For the text-containing cell, return its midpoint in (x, y) coordinate format. 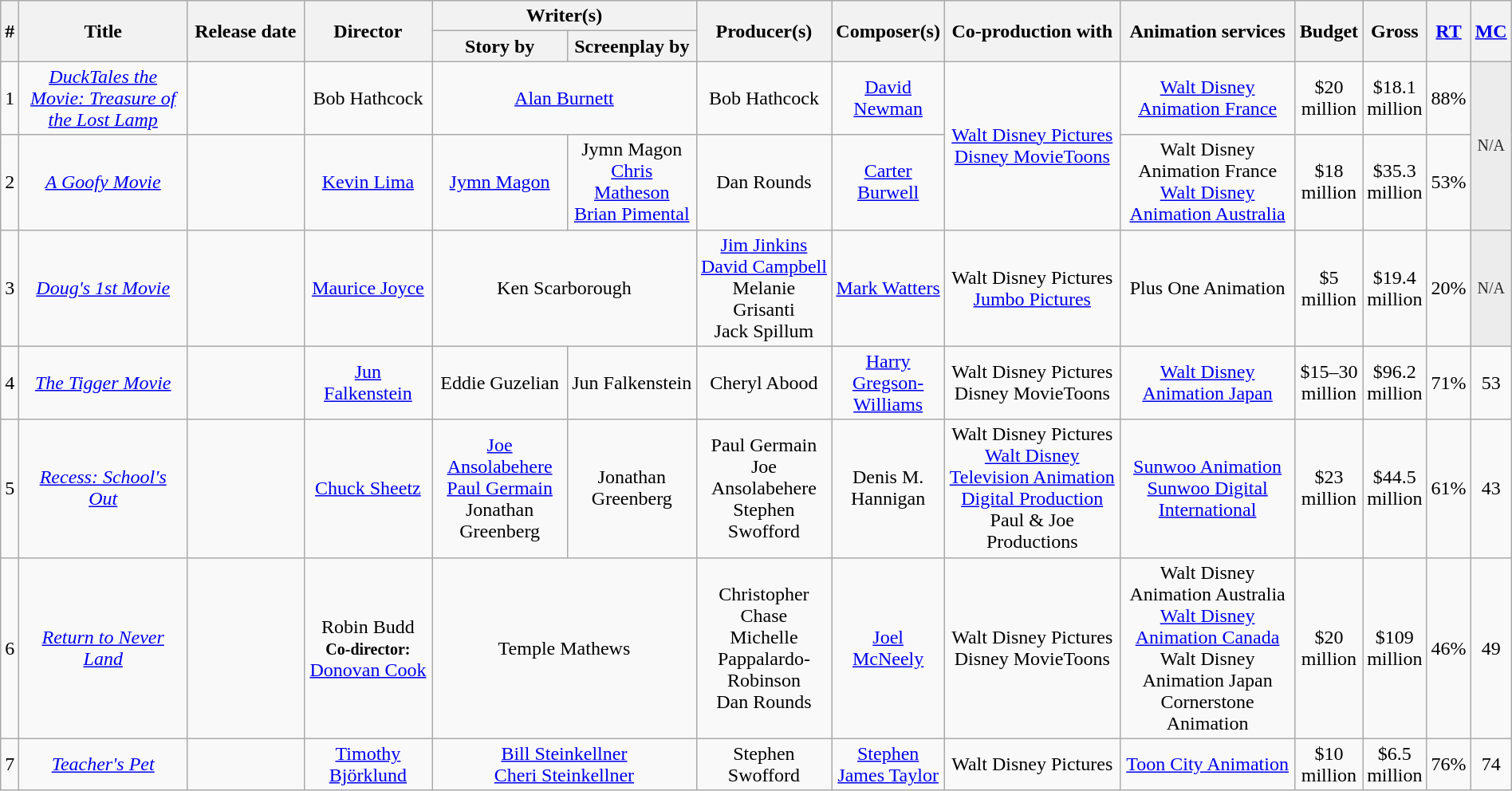
Cheryl Abood (764, 383)
Christopher ChaseMichelle Pappalardo-RobinsonDan Rounds (764, 647)
DuckTales the Movie: Treasure of the Lost Lamp (104, 98)
Stephen James Taylor (888, 764)
$96.2 million (1395, 383)
Harry Gregson-Williams (888, 383)
71% (1448, 383)
Budget (1329, 31)
Temple Mathews (565, 647)
Eddie Guzelian (500, 383)
RT (1448, 31)
Mark Watters (888, 288)
2 (10, 182)
Toon City Animation (1207, 764)
Walt Disney Animation France (1207, 98)
Producer(s) (764, 31)
76% (1448, 764)
Title (104, 31)
$35.3 million (1395, 182)
$6.5 million (1395, 764)
$44.5 million (1395, 488)
Director (368, 31)
Teacher's Pet (104, 764)
Gross (1395, 31)
Walt Disney Animation FranceWalt Disney Animation Australia (1207, 182)
Return to Never Land (104, 647)
Plus One Animation (1207, 288)
Ken Scarborough (565, 288)
Walt Disney Pictures (1032, 764)
$10 million (1329, 764)
Joe Ansolabehere Paul GermainJonathan Greenberg (500, 488)
Robin BuddCo-director:Donovan Cook (368, 647)
Doug's 1st Movie (104, 288)
Carter Burwell (888, 182)
49 (1491, 647)
Jymn Magon (500, 182)
Screenplay by (632, 46)
43 (1491, 488)
Chuck Sheetz (368, 488)
$19.4 million (1395, 288)
Animation services (1207, 31)
74 (1491, 764)
Walt Disney PicturesJumbo Pictures (1032, 288)
The Tigger Movie (104, 383)
Denis M. Hannigan (888, 488)
53% (1448, 182)
David Newman (888, 98)
Walt Disney Animation AustraliaWalt Disney Animation CanadaWalt Disney Animation JapanCornerstone Animation (1207, 647)
Composer(s) (888, 31)
Joel McNeely (888, 647)
Recess: School's Out (104, 488)
Co-production with (1032, 31)
$109 million (1395, 647)
4 (10, 383)
Walt Disney Animation Japan (1207, 383)
$18 million (1329, 182)
Sunwoo AnimationSunwoo Digital International (1207, 488)
Stephen Swofford (764, 764)
88% (1448, 98)
Writer(s) (565, 16)
$18.1 million (1395, 98)
$5 million (1329, 288)
53 (1491, 383)
Story by (500, 46)
5 (10, 488)
Jim JinkinsDavid CampbellMelanie GrisantiJack Spillum (764, 288)
Dan Rounds (764, 182)
7 (10, 764)
Bill SteinkellnerCheri Steinkellner (565, 764)
# (10, 31)
$15–30 million (1329, 383)
Paul GermainJoe AnsolabehereStephen Swofford (764, 488)
MC (1491, 31)
3 (10, 288)
Jymn MagonChris MathesonBrian Pimental (632, 182)
20% (1448, 288)
6 (10, 647)
46% (1448, 647)
Maurice Joyce (368, 288)
Timothy Björklund (368, 764)
A Goofy Movie (104, 182)
1 (10, 98)
Jonathan Greenberg (632, 488)
Alan Burnett (565, 98)
Release date (246, 31)
Kevin Lima (368, 182)
Walt Disney PicturesWalt Disney Television Animation Digital ProductionPaul & Joe Productions (1032, 488)
$23 million (1329, 488)
61% (1448, 488)
